For the text-containing cell, return its midpoint in (x, y) coordinate format. 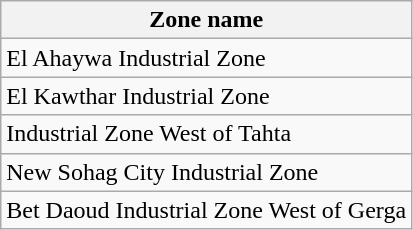
El Ahaywa Industrial Zone (206, 58)
El Kawthar Industrial Zone (206, 96)
New Sohag City Industrial Zone (206, 172)
Bet Daoud Industrial Zone West of Gerga (206, 210)
Zone name (206, 20)
Industrial Zone West of Tahta (206, 134)
